From the cell containing the given text, extract its center point as (X, Y) coordinate. 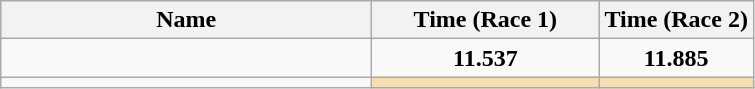
Time (Race 1) (486, 20)
Name (186, 20)
Time (Race 2) (676, 20)
11.885 (676, 58)
11.537 (486, 58)
